Scan for the cell matching the given text and deliver its [X, Y] coordinate at center. 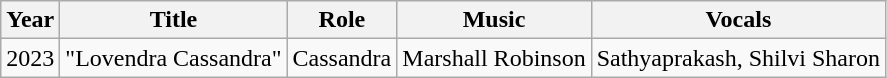
Sathyaprakash, Shilvi Sharon [738, 58]
Vocals [738, 20]
Music [494, 20]
Cassandra [342, 58]
2023 [30, 58]
Year [30, 20]
Marshall Robinson [494, 58]
"Lovendra Cassandra" [174, 58]
Role [342, 20]
Title [174, 20]
